Search for the cell housing the specified text and yield its (x, y) center coordinate. 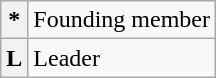
* (14, 20)
L (14, 58)
Leader (122, 58)
Founding member (122, 20)
